Return the [X, Y] coordinate for the center point of the cell that contains the specified text.  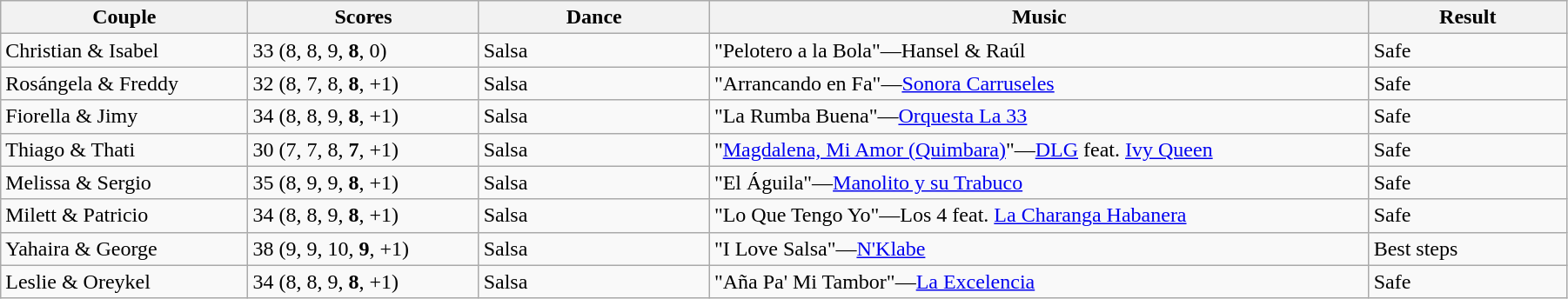
Milett & Patricio [124, 216]
33 (8, 8, 9, 8, 0) [364, 50]
Yahaira & George [124, 249]
38 (9, 9, 10, 9, +1) [364, 249]
Leslie & Oreykel [124, 282]
Dance [593, 17]
Fiorella & Jimy [124, 116]
30 (7, 7, 8, 7, +1) [364, 149]
"I Love Salsa"—N'Klabe [1039, 249]
"Arrancando en Fa"—Sonora Carruseles [1039, 83]
"Magdalena, Mi Amor (Quimbara)"—DLG feat. Ivy Queen [1039, 149]
Best steps [1467, 249]
Result [1467, 17]
"La Rumba Buena"—Orquesta La 33 [1039, 116]
Melissa & Sergio [124, 183]
35 (8, 9, 9, 8, +1) [364, 183]
"Aña Pa' Mi Tambor"—La Excelencia [1039, 282]
Scores [364, 17]
Thiago & Thati [124, 149]
"Pelotero a la Bola"—Hansel & Raúl [1039, 50]
32 (8, 7, 8, 8, +1) [364, 83]
"El Águila"—Manolito y su Trabuco [1039, 183]
"Lo Que Tengo Yo"—Los 4 feat. La Charanga Habanera [1039, 216]
Christian & Isabel [124, 50]
Couple [124, 17]
Music [1039, 17]
Rosángela & Freddy [124, 83]
